Return (x, y) of the center of cell containing provided text 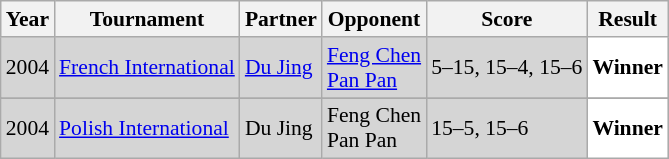
Year (28, 19)
15–5, 15–6 (506, 128)
Tournament (147, 19)
Partner (281, 19)
French International (147, 68)
Result (628, 19)
5–15, 15–4, 15–6 (506, 68)
Polish International (147, 128)
Opponent (374, 19)
Score (506, 19)
